Scan for the cell matching the given text and deliver its [x, y] coordinate at center. 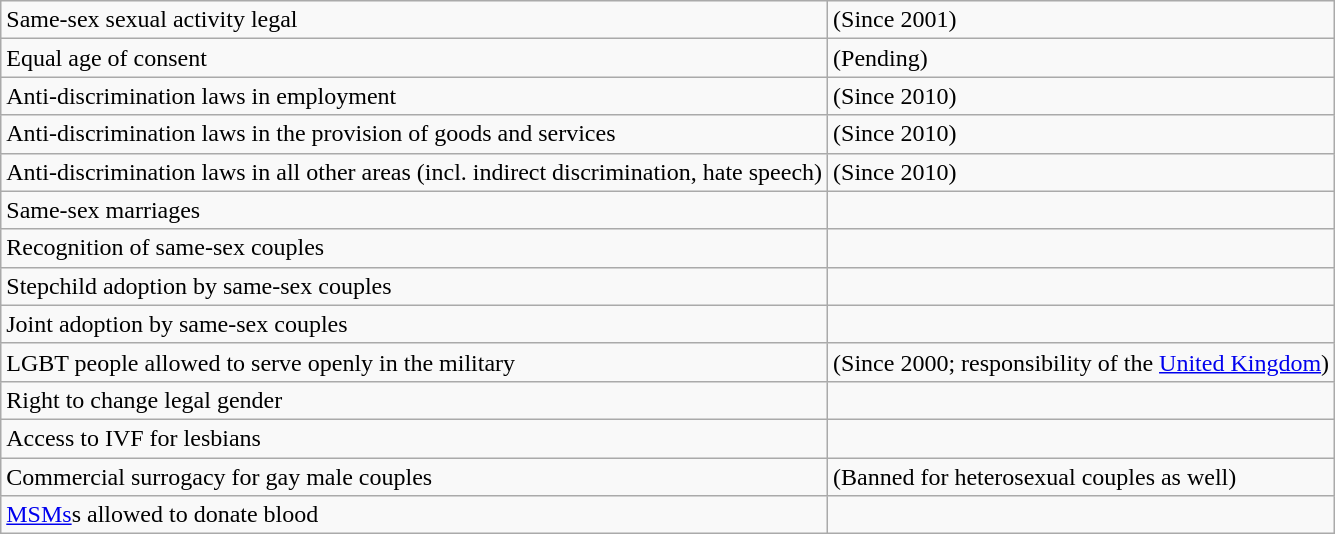
Stepchild adoption by same-sex couples [414, 286]
LGBT people allowed to serve openly in the military [414, 362]
Anti-discrimination laws in all other areas (incl. indirect discrimination, hate speech) [414, 172]
Anti-discrimination laws in the provision of goods and services [414, 134]
Commercial surrogacy for gay male couples [414, 477]
Access to IVF for lesbians [414, 438]
(Banned for heterosexual couples as well) [1082, 477]
Right to change legal gender [414, 400]
Same-sex sexual activity legal [414, 20]
Recognition of same-sex couples [414, 248]
Equal age of consent [414, 58]
Joint adoption by same-sex couples [414, 324]
(Since 2001) [1082, 20]
Same-sex marriages [414, 210]
(Since 2000; responsibility of the United Kingdom) [1082, 362]
Anti-discrimination laws in employment [414, 96]
(Pending) [1082, 58]
MSMss allowed to donate blood [414, 515]
